Determine the (x, y) coordinate at the center of the cell enclosing the given text.  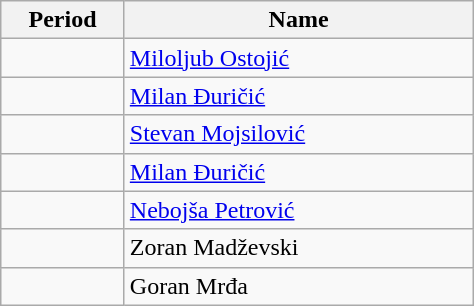
Zoran Madževski (298, 248)
Stevan Mojsilović (298, 134)
Period (63, 20)
Name (298, 20)
Miloljub Ostojić (298, 58)
Goran Mrđa (298, 286)
Nebojša Petrović (298, 210)
